Determine the (X, Y) coordinate at the center of the cell enclosing the given text.  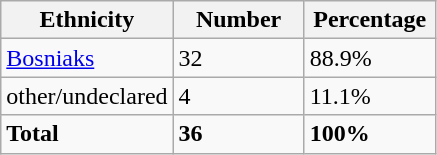
Percentage (370, 20)
Ethnicity (87, 20)
Number (238, 20)
11.1% (370, 96)
4 (238, 96)
100% (370, 134)
32 (238, 58)
other/undeclared (87, 96)
Total (87, 134)
36 (238, 134)
Bosniaks (87, 58)
88.9% (370, 58)
